Provide the [x, y] coordinate of the cell's center where the given text is located.  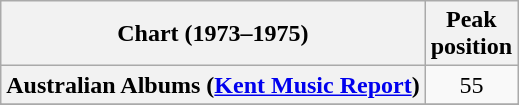
Australian Albums (Kent Music Report) [213, 85]
Chart (1973–1975) [213, 34]
Peakposition [471, 34]
55 [471, 85]
